Scan for the cell matching the given text and deliver its (X, Y) coordinate at center. 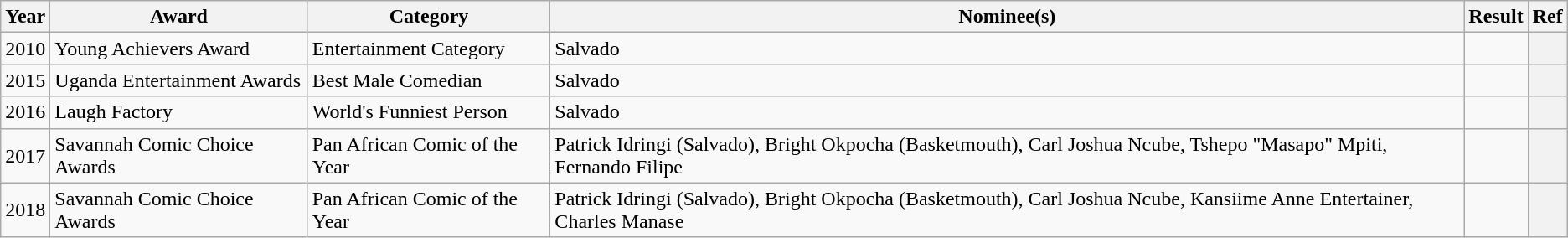
Uganda Entertainment Awards (179, 80)
Category (429, 17)
2010 (25, 49)
Young Achievers Award (179, 49)
Laugh Factory (179, 112)
Patrick Idringi (Salvado), Bright Okpocha (Basketmouth), Carl Joshua Ncube, Kansiime Anne Entertainer, Charles Manase (1007, 210)
Year (25, 17)
Result (1496, 17)
World's Funniest Person (429, 112)
Nominee(s) (1007, 17)
Best Male Comedian (429, 80)
2017 (25, 156)
2018 (25, 210)
2015 (25, 80)
Patrick Idringi (Salvado), Bright Okpocha (Basketmouth), Carl Joshua Ncube, Tshepo "Masapo" Mpiti, Fernando Filipe (1007, 156)
2016 (25, 112)
Ref (1548, 17)
Entertainment Category (429, 49)
Award (179, 17)
